Find where the given text appears and provide that cell's center as [x, y] coordinate. 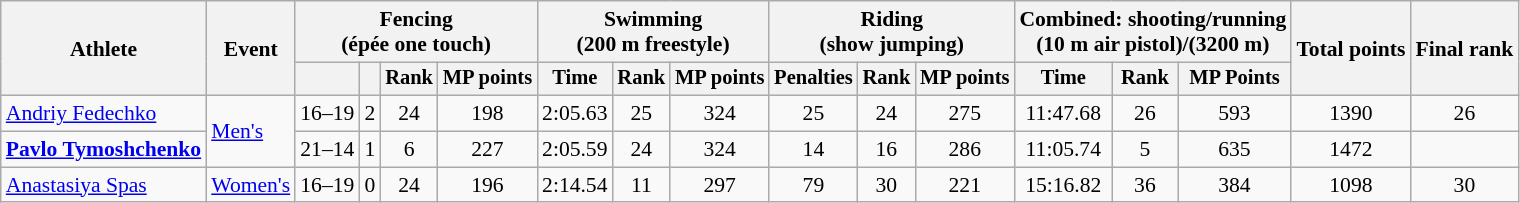
1 [370, 150]
221 [964, 185]
Penalties [813, 79]
384 [1235, 185]
14 [813, 150]
0 [370, 185]
16 [887, 150]
1472 [1350, 150]
2:05.63 [574, 114]
Total points [1350, 48]
Event [250, 48]
11:05.74 [1063, 150]
2:14.54 [574, 185]
Fencing(épée one touch) [416, 32]
Men's [250, 132]
297 [720, 185]
1390 [1350, 114]
593 [1235, 114]
286 [964, 150]
Pavlo Tymoshchenko [104, 150]
11:47.68 [1063, 114]
Swimming(200 m freestyle) [653, 32]
196 [488, 185]
227 [488, 150]
5 [1144, 150]
275 [964, 114]
2 [370, 114]
6 [409, 150]
79 [813, 185]
Anastasiya Spas [104, 185]
Athlete [104, 48]
Final rank [1464, 48]
Andriy Fedechko [104, 114]
1098 [1350, 185]
Women's [250, 185]
36 [1144, 185]
Combined: shooting/running(10 m air pistol)/(3200 m) [1152, 32]
198 [488, 114]
21–14 [327, 150]
2:05.59 [574, 150]
11 [642, 185]
Riding(show jumping) [892, 32]
635 [1235, 150]
MP Points [1235, 79]
15:16.82 [1063, 185]
